Determine the [x, y] coordinate at the center of the cell enclosing the given text.  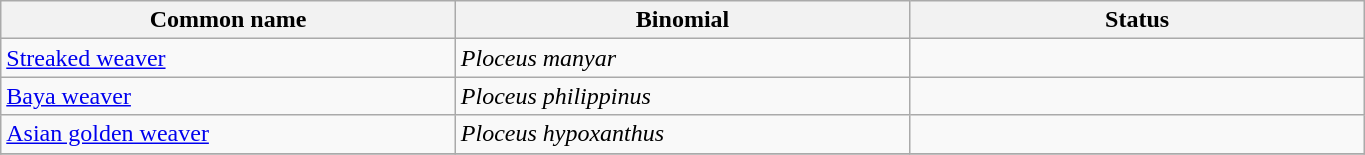
Common name [228, 20]
Streaked weaver [228, 58]
Status [1138, 20]
Ploceus hypoxanthus [682, 134]
Baya weaver [228, 96]
Asian golden weaver [228, 134]
Ploceus philippinus [682, 96]
Binomial [682, 20]
Ploceus manyar [682, 58]
